Determine the (X, Y) coordinate at the center of the cell enclosing the given text.  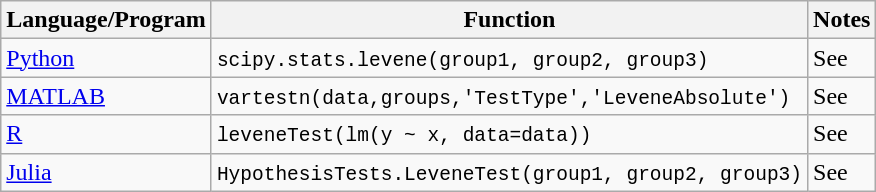
Language/Program (106, 20)
Notes (842, 20)
Function (509, 20)
vartestn(data,groups,'TestType','LeveneAbsolute') (509, 96)
HypothesisTests.LeveneTest(group1, group2, group3) (509, 172)
R (106, 134)
MATLAB (106, 96)
Python (106, 58)
scipy.stats.levene(group1, group2, group3) (509, 58)
Julia (106, 172)
leveneTest(lm(y ~ x, data=data)) (509, 134)
